Pinpoint the cell where the given text exists, returning its [x, y] midpoint coordinate. 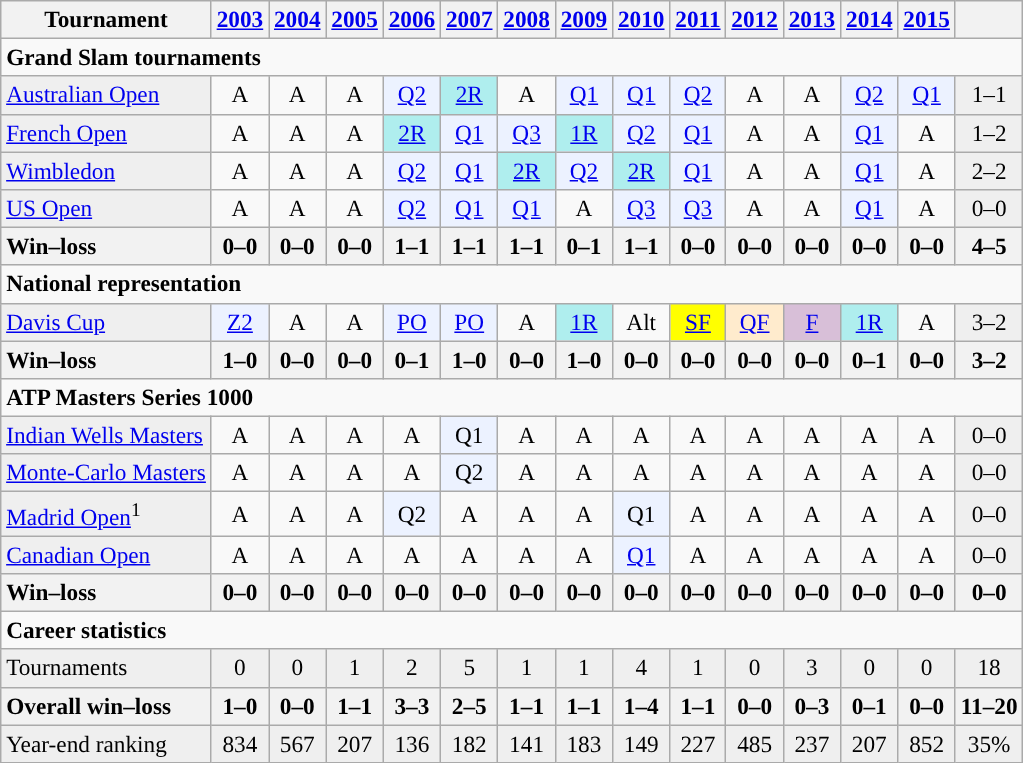
Indian Wells Masters [106, 435]
QF [754, 322]
141 [526, 743]
Canadian Open [106, 554]
1–2 [989, 133]
11–20 [989, 706]
Alt [642, 322]
2007 [470, 19]
2008 [526, 19]
834 [240, 743]
F [812, 322]
2003 [240, 19]
35% [989, 743]
Z2 [240, 322]
183 [584, 743]
Monte-Carlo Masters [106, 473]
485 [754, 743]
4–5 [989, 246]
3 [812, 668]
2010 [642, 19]
3–3 [412, 706]
2 [412, 668]
567 [298, 743]
0–3 [812, 706]
Madrid Open1 [106, 513]
2011 [698, 19]
Grand Slam tournaments [512, 57]
Wimbledon [106, 170]
Overall win–loss [106, 706]
Davis Cup [106, 322]
2004 [298, 19]
4 [642, 668]
2–5 [470, 706]
852 [926, 743]
18 [989, 668]
Career statistics [512, 630]
237 [812, 743]
136 [412, 743]
Australian Open [106, 95]
Tournament [106, 19]
Tournaments [106, 668]
182 [470, 743]
2006 [412, 19]
149 [642, 743]
French Open [106, 133]
2014 [870, 19]
2009 [584, 19]
SF [698, 322]
227 [698, 743]
2015 [926, 19]
National representation [512, 284]
ATP Masters Series 1000 [512, 397]
2013 [812, 19]
Year-end ranking [106, 743]
5 [470, 668]
2012 [754, 19]
2005 [354, 19]
US Open [106, 208]
2–2 [989, 170]
1–4 [642, 706]
